Return the (x, y) coordinate for the center point of the cell that contains the specified text.  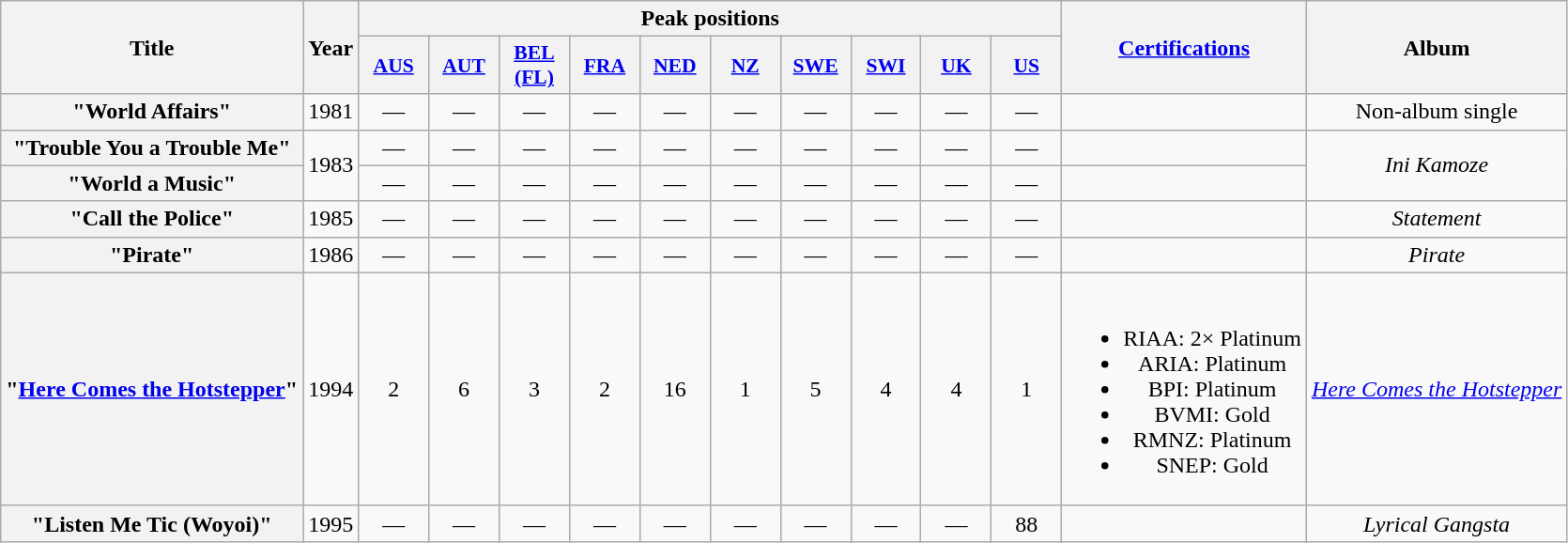
88 (1027, 523)
Title (152, 47)
1985 (331, 219)
UK (956, 66)
Ini Kamoze (1437, 165)
NED (674, 66)
"Listen Me Tic (Woyoi)" (152, 523)
US (1027, 66)
NZ (746, 66)
1994 (331, 389)
SWE (815, 66)
Non-album single (1437, 112)
1986 (331, 255)
AUT (464, 66)
FRA (605, 66)
Statement (1437, 219)
1981 (331, 112)
Pirate (1437, 255)
"Here Comes the Hotstepper" (152, 389)
Here Comes the Hotstepper (1437, 389)
"World a Music" (152, 183)
Certifications (1185, 47)
RIAA: 2× PlatinumARIA: PlatinumBPI: PlatinumBVMI: GoldRMNZ: PlatinumSNEP: Gold (1185, 389)
3 (535, 389)
"Call the Police" (152, 219)
Lyrical Gangsta (1437, 523)
AUS (394, 66)
6 (464, 389)
"Trouble You a Trouble Me" (152, 147)
1983 (331, 165)
Album (1437, 47)
"Pirate" (152, 255)
"World Affairs" (152, 112)
5 (815, 389)
Peak positions (710, 19)
1995 (331, 523)
16 (674, 389)
SWI (886, 66)
Year (331, 47)
BEL (FL) (535, 66)
